Scan for the cell matching the given text and deliver its [x, y] coordinate at center. 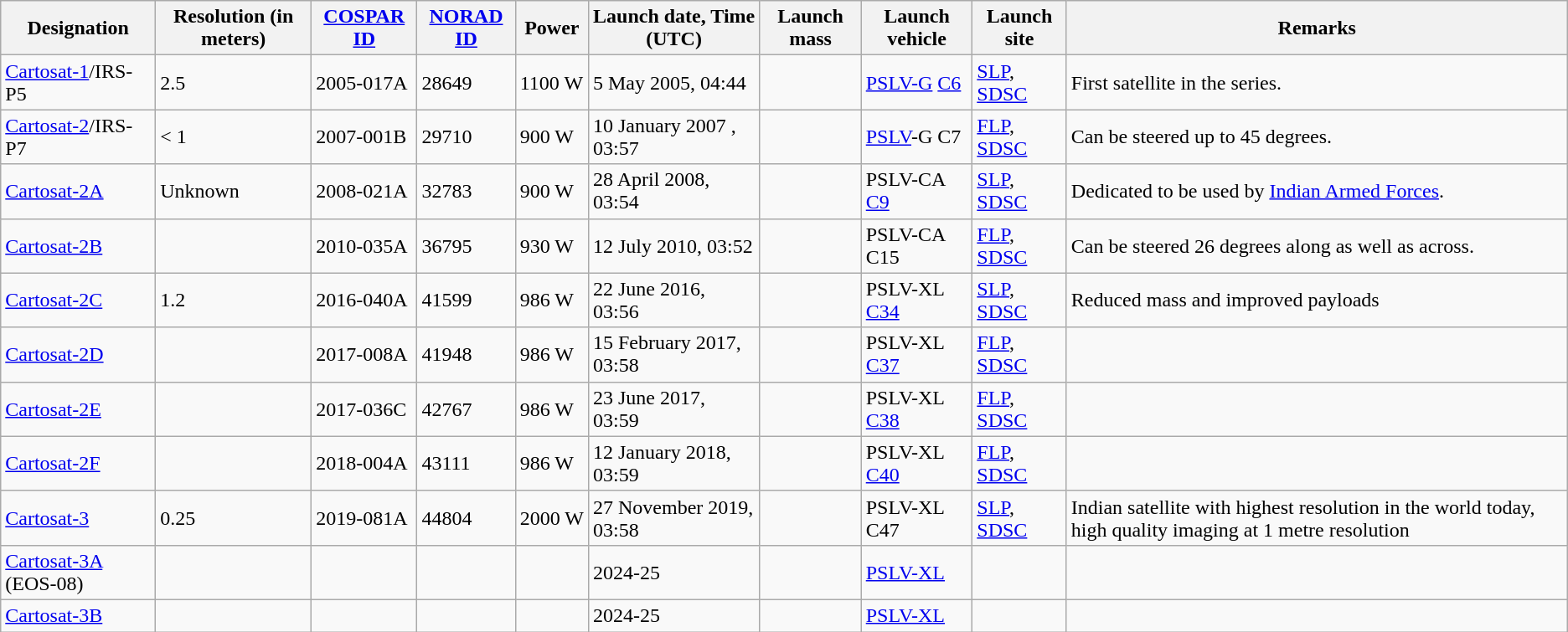
Cartosat-2/IRS-P7 [79, 137]
2.5 [234, 82]
Reduced mass and improved payloads [1317, 300]
PSLV-XL C37 [916, 355]
Can be steered up to 45 degrees. [1317, 137]
2005-017A [364, 82]
Cartosat-1/IRS-P5 [79, 82]
27 November 2019, 03:58 [673, 517]
Cartosat-2C [79, 300]
Launch vehicle [916, 28]
12 July 2010, 03:52 [673, 246]
Cartosat-2D [79, 355]
2010-035A [364, 246]
36795 [466, 246]
32783 [466, 191]
2000 W [551, 517]
10 January 2007 , 03:57 [673, 137]
Resolution (in meters) [234, 28]
< 1 [234, 137]
2019-081A [364, 517]
2007-001B [364, 137]
Cartosat-2A [79, 191]
15 February 2017, 03:58 [673, 355]
Power [551, 28]
Launch site [1019, 28]
41599 [466, 300]
PSLV-CA C9 [916, 191]
PSLV-G C6 [916, 82]
2008-021A [364, 191]
12 January 2018, 03:59 [673, 464]
Can be steered 26 degrees along as well as across. [1317, 246]
28 April 2008, 03:54 [673, 191]
Launch date, Time (UTC) [673, 28]
Cartosat-2F [79, 464]
Cartosat-3B [79, 615]
Designation [79, 28]
Cartosat-3 [79, 517]
23 June 2017, 03:59 [673, 408]
1.2 [234, 300]
41948 [466, 355]
Cartosat-2B [79, 246]
Remarks [1317, 28]
Launch mass [811, 28]
2017-036C [364, 408]
PSLV-XL C34 [916, 300]
Cartosat-3A (EOS-08) [79, 573]
Indian satellite with highest resolution in the world today, high quality imaging at 1 metre resolution [1317, 517]
Dedicated to be used by Indian Armed Forces. [1317, 191]
29710 [466, 137]
PSLV-G C7 [916, 137]
44804 [466, 517]
NORAD ID [466, 28]
0.25 [234, 517]
PSLV-CA C15 [916, 246]
22 June 2016, 03:56 [673, 300]
PSLV-XL C47 [916, 517]
Unknown [234, 191]
First satellite in the series. [1317, 82]
2017-008A [364, 355]
930 W [551, 246]
5 May 2005, 04:44 [673, 82]
PSLV-XL C38 [916, 408]
2018-004A [364, 464]
1100 W [551, 82]
28649 [466, 82]
Cartosat-2E [79, 408]
2016-040A [364, 300]
42767 [466, 408]
PSLV-XL C40 [916, 464]
43111 [466, 464]
COSPAR ID [364, 28]
